Scan for the cell matching the given text and deliver its (x, y) coordinate at center. 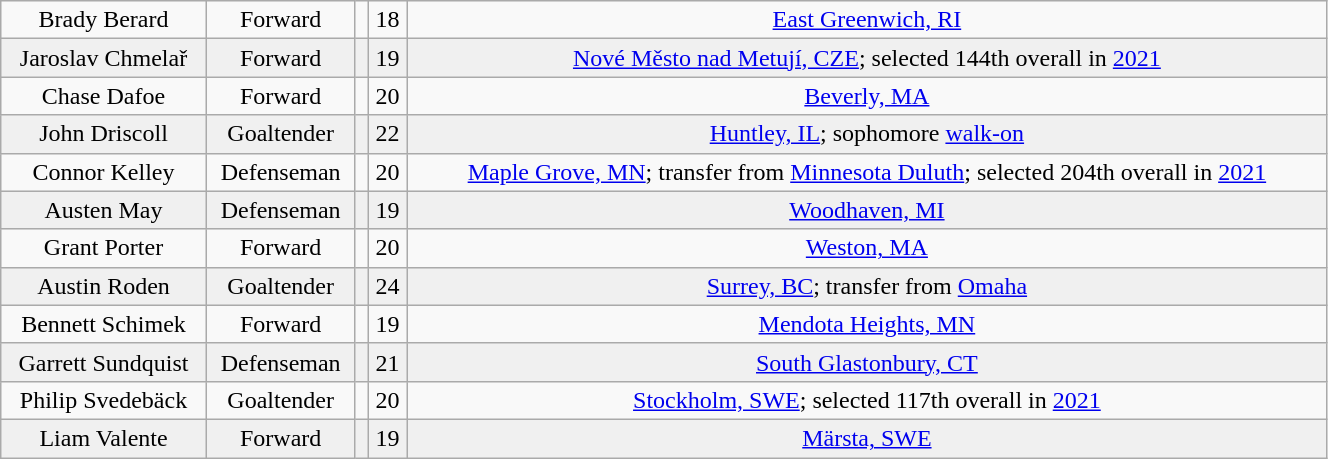
John Driscoll (104, 134)
Brady Berard (104, 20)
Nové Město nad Metují, CZE; selected 144th overall in 2021 (866, 58)
24 (388, 286)
22 (388, 134)
Austen May (104, 210)
South Glastonbury, CT (866, 362)
Mendota Heights, MN (866, 324)
Weston, MA (866, 248)
Märsta, SWE (866, 438)
Stockholm, SWE; selected 117th overall in 2021 (866, 400)
Bennett Schimek (104, 324)
21 (388, 362)
Maple Grove, MN; transfer from Minnesota Duluth; selected 204th overall in 2021 (866, 172)
Huntley, IL; sophomore walk-on (866, 134)
Surrey, BC; transfer from Omaha (866, 286)
Philip Svedebäck (104, 400)
Beverly, MA (866, 96)
Liam Valente (104, 438)
Woodhaven, MI (866, 210)
Connor Kelley (104, 172)
Austin Roden (104, 286)
Grant Porter (104, 248)
Chase Dafoe (104, 96)
Jaroslav Chmelař (104, 58)
Garrett Sundquist (104, 362)
East Greenwich, RI (866, 20)
18 (388, 20)
